Scan for the cell matching the given text and deliver its [X, Y] coordinate at center. 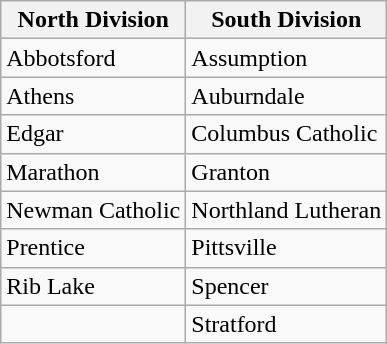
Northland Lutheran [286, 210]
Assumption [286, 58]
Abbotsford [94, 58]
Newman Catholic [94, 210]
Edgar [94, 134]
South Division [286, 20]
Pittsville [286, 248]
Athens [94, 96]
Auburndale [286, 96]
Stratford [286, 324]
Marathon [94, 172]
North Division [94, 20]
Spencer [286, 286]
Rib Lake [94, 286]
Granton [286, 172]
Prentice [94, 248]
Columbus Catholic [286, 134]
